Provide the (X, Y) coordinate of the cell's center where the given text is located.  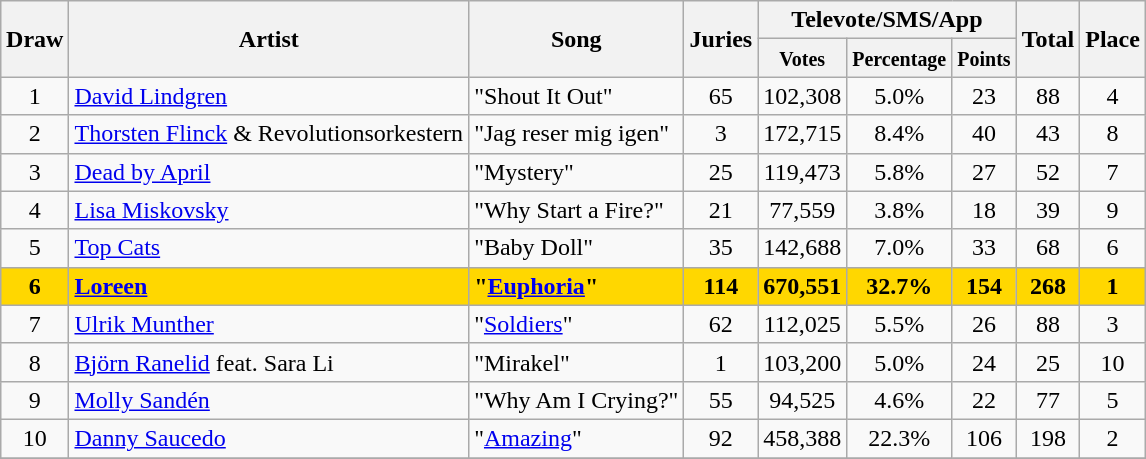
"Jag reser mig igen" (576, 134)
"Soldiers" (576, 324)
24 (984, 362)
5.8% (900, 172)
142,688 (802, 248)
Lisa Miskovsky (269, 210)
"Mystery" (576, 172)
"Shout It Out" (576, 96)
40 (984, 134)
"Euphoria" (576, 286)
18 (984, 210)
Ulrik Munther (269, 324)
Danny Saucedo (269, 438)
Molly Sandén (269, 400)
"Amazing" (576, 438)
198 (1048, 438)
77,559 (802, 210)
52 (1048, 172)
Percentage (900, 58)
458,388 (802, 438)
77 (1048, 400)
65 (721, 96)
92 (721, 438)
27 (984, 172)
Artist (269, 39)
55 (721, 400)
Points (984, 58)
670,551 (802, 286)
22.3% (900, 438)
"Mirakel" (576, 362)
62 (721, 324)
Dead by April (269, 172)
102,308 (802, 96)
112,025 (802, 324)
32.7% (900, 286)
68 (1048, 248)
Top Cats (269, 248)
119,473 (802, 172)
94,525 (802, 400)
26 (984, 324)
Björn Ranelid feat. Sara Li (269, 362)
"Baby Doll" (576, 248)
8.4% (900, 134)
43 (1048, 134)
35 (721, 248)
7.0% (900, 248)
"Why Start a Fire?" (576, 210)
Thorsten Flinck & Revolutionsorkestern (269, 134)
114 (721, 286)
103,200 (802, 362)
Juries (721, 39)
4.6% (900, 400)
Draw (35, 39)
Place (1113, 39)
106 (984, 438)
Votes (802, 58)
5.5% (900, 324)
154 (984, 286)
172,715 (802, 134)
Song (576, 39)
David Lindgren (269, 96)
"Why Am I Crying?" (576, 400)
23 (984, 96)
21 (721, 210)
33 (984, 248)
Loreen (269, 286)
Televote/SMS/App (888, 20)
3.8% (900, 210)
Total (1048, 39)
39 (1048, 210)
22 (984, 400)
268 (1048, 286)
